Capture the cell that displays the provided text and extract its (x, y) central coordinate. 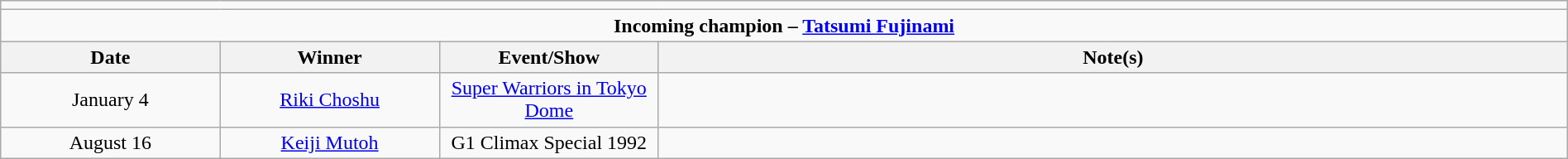
Keiji Mutoh (329, 142)
Date (111, 57)
Winner (329, 57)
G1 Climax Special 1992 (549, 142)
August 16 (111, 142)
Note(s) (1113, 57)
Super Warriors in Tokyo Dome (549, 99)
January 4 (111, 99)
Event/Show (549, 57)
Incoming champion – Tatsumi Fujinami (784, 26)
Riki Choshu (329, 99)
